Pinpoint the cell where the given text exists, returning its (x, y) midpoint coordinate. 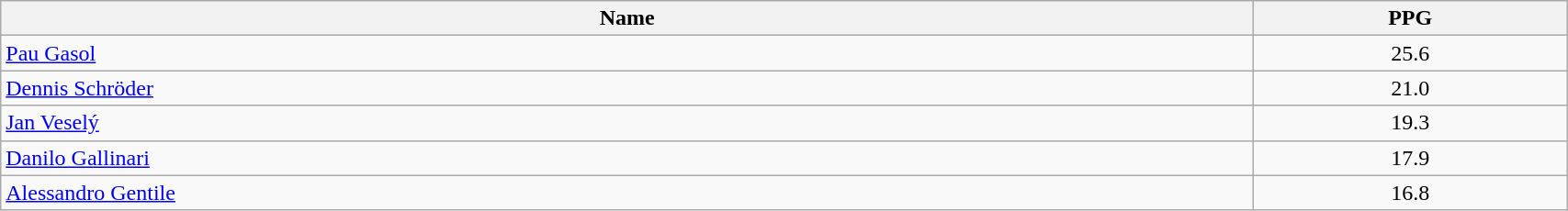
Pau Gasol (627, 53)
PPG (1411, 18)
16.8 (1411, 193)
21.0 (1411, 88)
Alessandro Gentile (627, 193)
Name (627, 18)
Dennis Schröder (627, 88)
25.6 (1411, 53)
Danilo Gallinari (627, 158)
19.3 (1411, 123)
Jan Veselý (627, 123)
17.9 (1411, 158)
